Locate the cell with the specified text and output its [x, y] center coordinate. 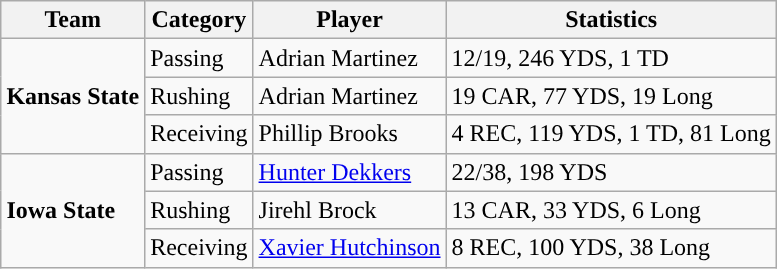
19 CAR, 77 YDS, 19 Long [611, 96]
Statistics [611, 20]
Iowa State [73, 210]
Hunter Dekkers [350, 172]
Player [350, 20]
13 CAR, 33 YDS, 6 Long [611, 210]
Jirehl Brock [350, 210]
Category [199, 20]
12/19, 246 YDS, 1 TD [611, 58]
Team [73, 20]
22/38, 198 YDS [611, 172]
4 REC, 119 YDS, 1 TD, 81 Long [611, 134]
Xavier Hutchinson [350, 248]
Kansas State [73, 96]
Phillip Brooks [350, 134]
8 REC, 100 YDS, 38 Long [611, 248]
